Find where the given text appears and provide that cell's center as [x, y] coordinate. 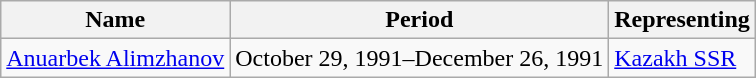
Anuarbek Alimzhanov [116, 58]
October 29, 1991–December 26, 1991 [420, 58]
Representing [682, 20]
Period [420, 20]
Name [116, 20]
Kazakh SSR [682, 58]
